Search for the cell housing the specified text and yield its [x, y] center coordinate. 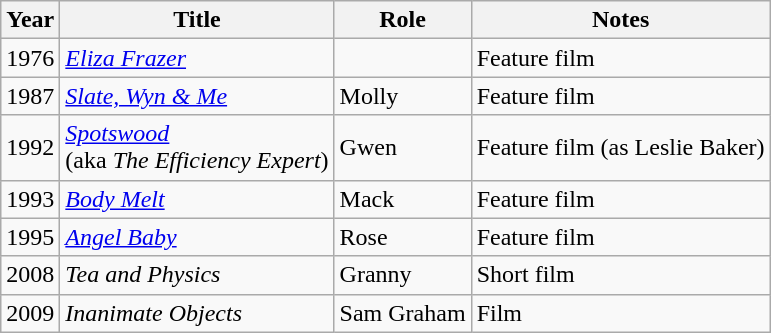
Spotswood(aka The Efficiency Expert) [197, 148]
Film [620, 313]
Sam Graham [402, 313]
Rose [402, 237]
Role [402, 20]
Feature film (as Leslie Baker) [620, 148]
Inanimate Objects [197, 313]
Angel Baby [197, 237]
Granny [402, 275]
1993 [30, 199]
Title [197, 20]
Body Melt [197, 199]
2009 [30, 313]
1995 [30, 237]
Year [30, 20]
1976 [30, 58]
Short film [620, 275]
Tea and Physics [197, 275]
Notes [620, 20]
Eliza Frazer [197, 58]
Molly [402, 96]
Mack [402, 199]
1992 [30, 148]
Slate, Wyn & Me [197, 96]
2008 [30, 275]
1987 [30, 96]
Gwen [402, 148]
